Search for the cell housing the specified text and yield its (X, Y) center coordinate. 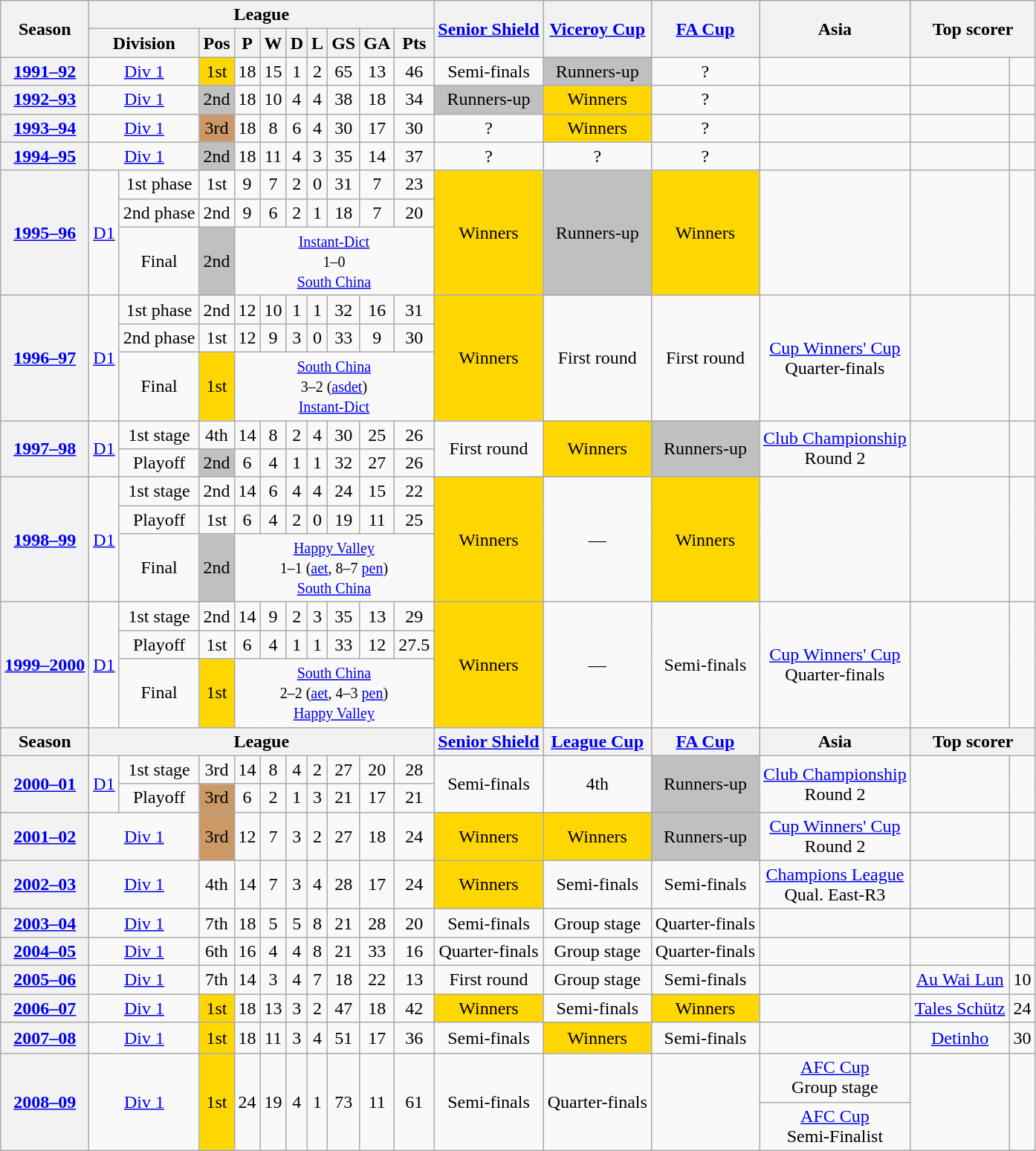
GS (343, 43)
AFC CupGroup stage (835, 1078)
51 (343, 1038)
42 (415, 1007)
Cup Winners' CupRound 2 (835, 836)
2004–05 (45, 951)
AFC CupSemi-Finalist (835, 1126)
61 (415, 1102)
Pos (217, 43)
34 (415, 100)
League Cup (598, 741)
Au Wai Lun (960, 979)
47 (343, 1007)
2007–08 (45, 1038)
D (297, 43)
South China3–2 (asdet)Instant-Dict (334, 386)
2008–09 (45, 1102)
1994–95 (45, 156)
South China2–2 (aet, 4–3 pen)Happy Valley (334, 693)
W (273, 43)
Pts (415, 43)
36 (415, 1038)
27.5 (415, 645)
Champions LeagueQual. East-R3 (835, 885)
L (318, 43)
1998–99 (45, 540)
29 (415, 616)
1996–97 (45, 358)
23 (415, 184)
1991–92 (45, 71)
Tales Schütz (960, 1007)
1999–2000 (45, 665)
2001–02 (45, 836)
Happy Valley1–1 (aet, 8–7 pen)South China (334, 568)
2003–04 (45, 923)
73 (343, 1102)
6th (217, 951)
P (247, 43)
1993–94 (45, 128)
Detinho (960, 1038)
GA (378, 43)
46 (415, 71)
Viceroy Cup (598, 29)
Instant-Dict1–0South China (334, 261)
1997–98 (45, 449)
2005–06 (45, 979)
1992–93 (45, 100)
2006–07 (45, 1007)
38 (343, 100)
1995–96 (45, 233)
2000–01 (45, 784)
2002–03 (45, 885)
65 (343, 71)
37 (415, 156)
Division (144, 43)
